Return (X, Y) of the center of cell containing provided text 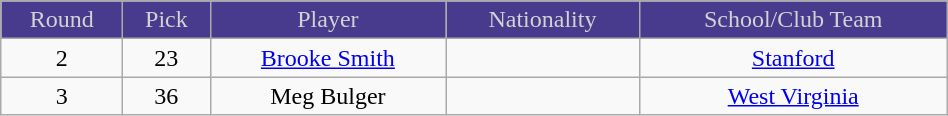
Stanford (793, 58)
West Virginia (793, 96)
23 (166, 58)
Player (328, 20)
2 (62, 58)
Nationality (542, 20)
3 (62, 96)
Meg Bulger (328, 96)
Pick (166, 20)
Round (62, 20)
Brooke Smith (328, 58)
School/Club Team (793, 20)
36 (166, 96)
